Return the (X, Y) coordinate for the center point of the cell that contains the specified text.  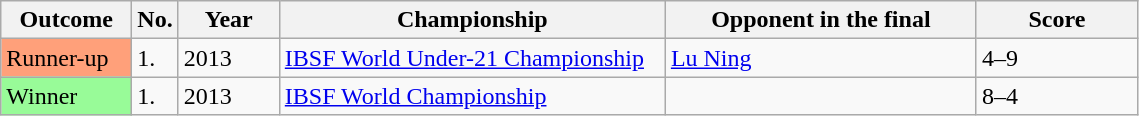
4–9 (1056, 58)
Opponent in the final (820, 20)
Winner (66, 96)
No. (155, 20)
Outcome (66, 20)
IBSF World Championship (472, 96)
IBSF World Under-21 Championship (472, 58)
Score (1056, 20)
Year (228, 20)
8–4 (1056, 96)
Lu Ning (820, 58)
Championship (472, 20)
Runner-up (66, 58)
